Capture the cell that displays the provided text and extract its [x, y] central coordinate. 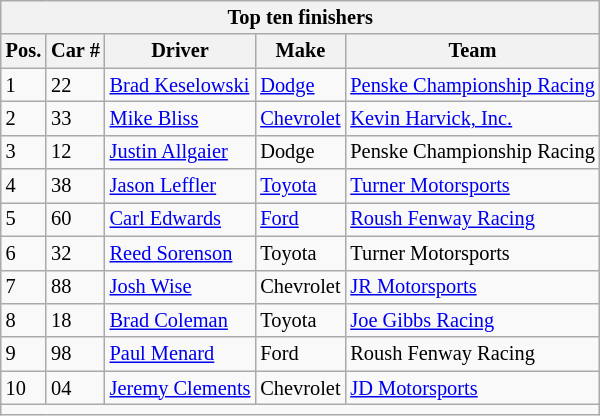
18 [76, 320]
Paul Menard [180, 354]
Joe Gibbs Racing [472, 320]
Reed Sorenson [180, 253]
32 [76, 253]
9 [24, 354]
Kevin Harvick, Inc. [472, 118]
Mike Bliss [180, 118]
98 [76, 354]
38 [76, 186]
04 [76, 388]
Brad Coleman [180, 320]
60 [76, 219]
33 [76, 118]
Car # [76, 51]
Carl Edwards [180, 219]
JR Motorsports [472, 287]
1 [24, 85]
Top ten finishers [300, 17]
Make [300, 51]
4 [24, 186]
7 [24, 287]
88 [76, 287]
Jason Leffler [180, 186]
3 [24, 152]
12 [76, 152]
8 [24, 320]
Josh Wise [180, 287]
Justin Allgaier [180, 152]
Pos. [24, 51]
JD Motorsports [472, 388]
Driver [180, 51]
5 [24, 219]
Team [472, 51]
22 [76, 85]
2 [24, 118]
6 [24, 253]
Brad Keselowski [180, 85]
10 [24, 388]
Jeremy Clements [180, 388]
